Return [X, Y] of the center of cell containing provided text 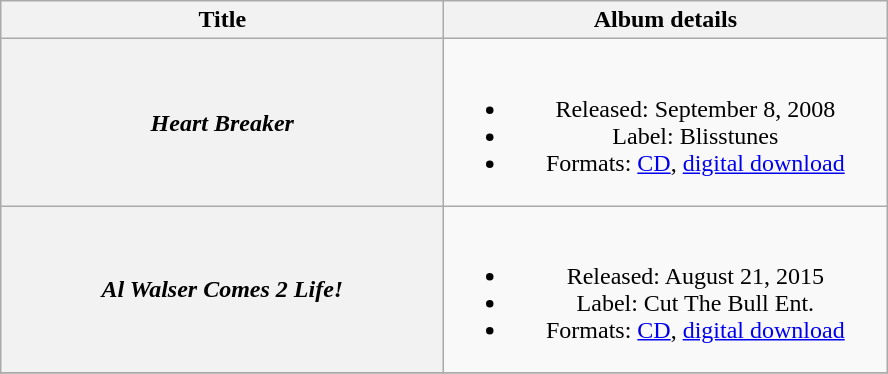
Released: August 21, 2015Label: Cut The Bull Ent.Formats: CD, digital download [666, 290]
Heart Breaker [222, 122]
Album details [666, 20]
Al Walser Comes 2 Life! [222, 290]
Title [222, 20]
Released: September 8, 2008Label: BlisstunesFormats: CD, digital download [666, 122]
